For the text-containing cell, return its midpoint in [X, Y] coordinate format. 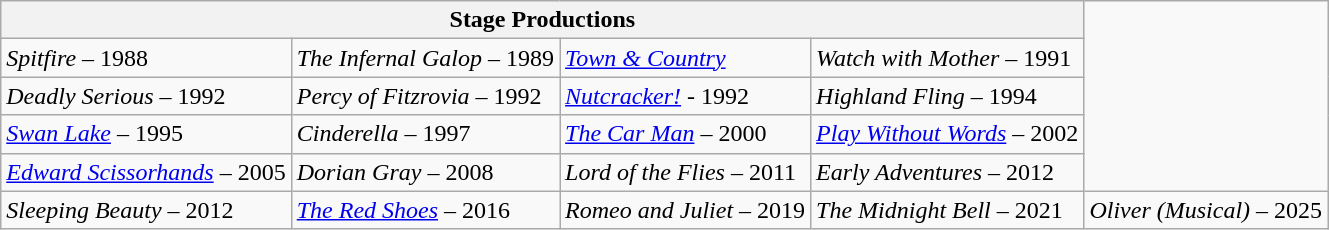
Lord of the Flies – 2011 [686, 172]
The Midnight Bell – 2021 [948, 210]
Nutcracker! - 1992 [686, 96]
Dorian Gray – 2008 [425, 172]
Swan Lake – 1995 [146, 134]
The Car Man – 2000 [686, 134]
Watch with Mother – 1991 [948, 58]
Sleeping Beauty – 2012 [146, 210]
Play Without Words – 2002 [948, 134]
Edward Scissorhands – 2005 [146, 172]
Early Adventures – 2012 [948, 172]
Deadly Serious – 1992 [146, 96]
Spitfire – 1988 [146, 58]
Percy of Fitzrovia – 1992 [425, 96]
Oliver (Musical) – 2025 [1206, 210]
The Infernal Galop – 1989 [425, 58]
Romeo and Juliet – 2019 [686, 210]
The Red Shoes – 2016 [425, 210]
Town & Country [686, 58]
Highland Fling – 1994 [948, 96]
Stage Productions [542, 20]
Cinderella – 1997 [425, 134]
